Locate the cell with the specified text and output its (X, Y) center coordinate. 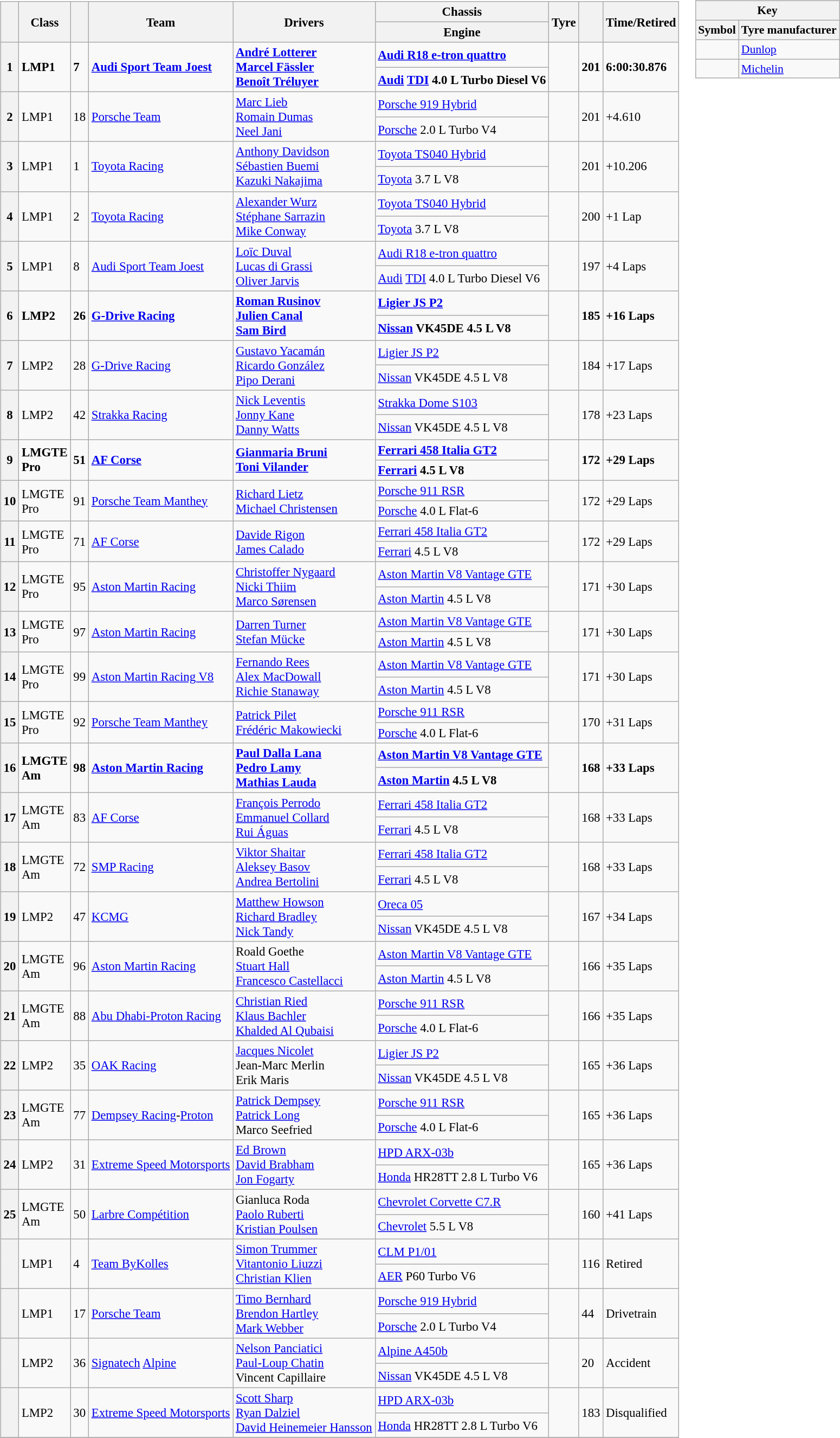
Tyre manufacturer (789, 30)
Patrick Dempsey Patrick Long Marco Seefried (304, 1115)
Simon Trummer Vitantonio Liuzzi Christian Klien (304, 1264)
91 (79, 501)
97 (79, 632)
Patrick Pilet Frédéric Makowiecki (304, 722)
Team ByKolles (160, 1264)
OAK Racing (160, 1066)
183 (591, 1413)
Ed Brown David Brabham Jon Fogarty (304, 1165)
44 (591, 1314)
77 (79, 1115)
Dempsey Racing-Proton (160, 1115)
Michelin (789, 69)
12 (10, 587)
116 (591, 1264)
88 (79, 1016)
98 (79, 768)
Strakka Dome S103 (462, 402)
167 (591, 917)
Gianmaria Bruni Toni Vilander (304, 460)
AER P60 Turbo V6 (462, 1276)
Aston Martin Racing V8 (160, 677)
Accident (641, 1363)
Chassis (462, 12)
31 (79, 1165)
Chevrolet Corvette C7.R (462, 1202)
19 (10, 917)
28 (79, 365)
+41 Laps (641, 1214)
Nick Leventis Jonny Kane Danny Watts (304, 415)
Gianluca Roda Paolo Ruberti Kristian Poulsen (304, 1214)
23 (10, 1115)
Team (160, 22)
178 (591, 415)
72 (79, 867)
Key (767, 11)
26 (79, 315)
24 (10, 1165)
Alpine A450b (462, 1351)
+31 Laps (641, 722)
Timo Bernhard Brendon Hartley Mark Webber (304, 1314)
95 (79, 587)
Christian Ried Klaus Bachler Khalded Al Qubaisi (304, 1016)
Retired (641, 1264)
36 (79, 1363)
3 (10, 166)
Darren Turner Stefan Mücke (304, 632)
Drivetrain (641, 1314)
83 (79, 817)
Dunlop (789, 49)
6:00:30.876 (641, 67)
Alexander Wurz Stéphane Sarrazin Mike Conway (304, 216)
+4 Laps (641, 266)
+4.610 (641, 117)
Marc Lieb Romain Dumas Neel Jani (304, 117)
+17 Laps (641, 365)
14 (10, 677)
9 (10, 460)
47 (79, 917)
25 (10, 1214)
Signatech Alpine (160, 1363)
KCMG (160, 917)
92 (79, 722)
Strakka Racing (160, 415)
Loïc Duval Lucas di Grassi Oliver Jarvis (304, 266)
+34 Laps (641, 917)
5 (10, 266)
99 (79, 677)
15 (10, 722)
200 (591, 216)
22 (10, 1066)
Chevrolet 5.5 L V8 (462, 1227)
Abu Dhabi-Proton Racing (160, 1016)
Tyre (564, 22)
Christoffer Nygaard Nicki Thiim Marco Sørensen (304, 587)
Davide Rigon James Calado (304, 541)
Oreca 05 (462, 904)
SMP Racing (160, 867)
Drivers (304, 22)
Jacques Nicolet Jean-Marc Merlin Erik Maris (304, 1066)
+10.206 (641, 166)
11 (10, 541)
51 (79, 460)
184 (591, 365)
16 (10, 768)
35 (79, 1066)
CLM P1/01 (462, 1252)
10 (10, 501)
Richard Lietz Michael Christensen (304, 501)
Symbol (717, 30)
42 (79, 415)
13 (10, 632)
Paul Dalla Lana Pedro Lamy Mathias Lauda (304, 768)
François Perrodo Emmanuel Collard Rui Águas (304, 817)
96 (79, 966)
71 (79, 541)
Viktor Shaitar Aleksey Basov Andrea Bertolini (304, 867)
21 (10, 1016)
Nelson Panciatici Paul-Loup Chatin Vincent Capillaire (304, 1363)
Larbre Compétition (160, 1214)
197 (591, 266)
Scott Sharp Ryan Dalziel David Heinemeier Hansson (304, 1413)
Matthew Howson Richard Bradley Nick Tandy (304, 917)
Class (44, 22)
Fernando Rees Alex MacDowall Richie Stanaway (304, 677)
6 (10, 315)
Gustavo Yacamán Ricardo González Pipo Derani (304, 365)
Roald Goethe Stuart Hall Francesco Castellacci (304, 966)
Roman Rusinov Julien Canal Sam Bird (304, 315)
185 (591, 315)
Disqualified (641, 1413)
Time/Retired (641, 22)
+1 Lap (641, 216)
30 (79, 1413)
+23 Laps (641, 415)
Engine (462, 33)
160 (591, 1214)
+16 Laps (641, 315)
170 (591, 722)
Anthony Davidson Sébastien Buemi Kazuki Nakajima (304, 166)
André Lotterer Marcel Fässler Benoît Tréluyer (304, 67)
50 (79, 1214)
